Output the (x, y) coordinate of the center of the cell containing the given text.  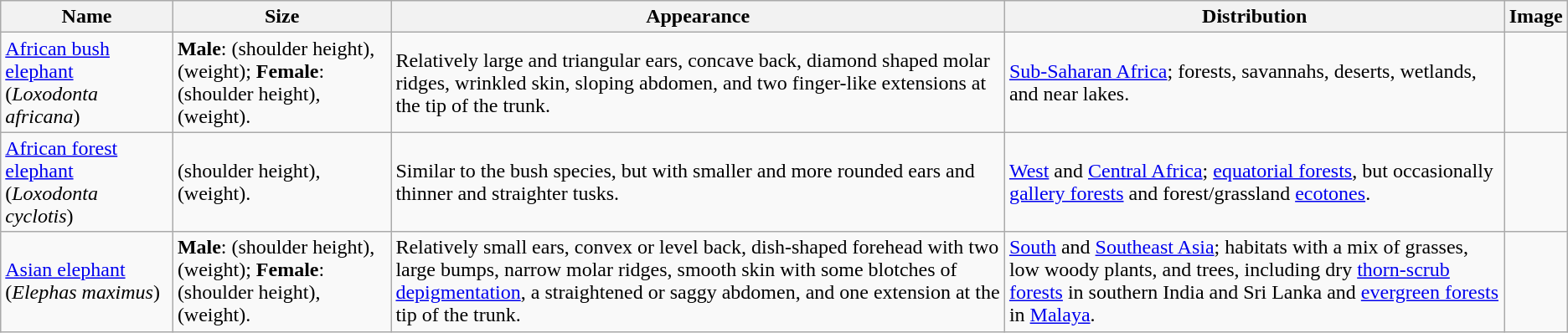
African forest elephant (Loxodonta cyclotis) (87, 182)
West and Central Africa; equatorial forests, but occasionally gallery forests and forest/grassland ecotones. (1255, 182)
Image (1536, 17)
Similar to the bush species, but with smaller and more rounded ears and thinner and straighter tusks. (698, 182)
Size (281, 17)
(shoulder height), (weight). (281, 182)
Sub-Saharan Africa; forests, savannahs, deserts, wetlands, and near lakes. (1255, 82)
Asian elephant (Elephas maximus) (87, 281)
African bush elephant (Loxodonta africana) (87, 82)
Distribution (1255, 17)
Name (87, 17)
Appearance (698, 17)
